For the text-containing cell, return its midpoint in (X, Y) coordinate format. 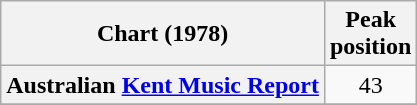
Chart (1978) (163, 34)
Australian Kent Music Report (163, 85)
43 (370, 85)
Peakposition (370, 34)
